Detect which cell encompasses the target text, then output its [X, Y] center coordinate. 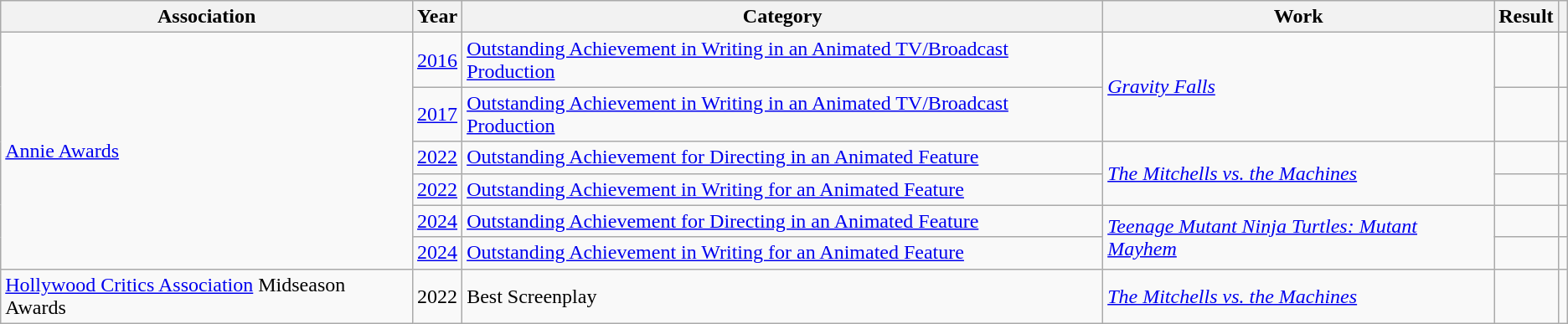
Work [1298, 17]
Gravity Falls [1298, 87]
Year [437, 17]
Result [1526, 17]
Teenage Mutant Ninja Turtles: Mutant Mayhem [1298, 237]
2016 [437, 60]
2017 [437, 114]
Hollywood Critics Association Midseason Awards [207, 296]
Category [782, 17]
Association [207, 17]
Annie Awards [207, 151]
Best Screenplay [782, 296]
